Detect which cell encompasses the target text, then output its (x, y) center coordinate. 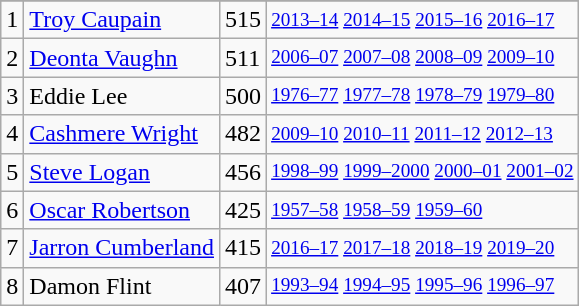
3 (12, 96)
2006–07 2007–08 2008–09 2009–10 (423, 58)
5 (12, 172)
4 (12, 134)
2016–17 2017–18 2018–19 2019–20 (423, 248)
Jarron Cumberland (122, 248)
2013–14 2014–15 2015–16 2016–17 (423, 20)
Damon Flint (122, 286)
1957–58 1958–59 1959–60 (423, 210)
Troy Caupain (122, 20)
511 (242, 58)
500 (242, 96)
7 (12, 248)
Steve Logan (122, 172)
Cashmere Wright (122, 134)
407 (242, 286)
Deonta Vaughn (122, 58)
2009–10 2010–11 2011–12 2012–13 (423, 134)
6 (12, 210)
425 (242, 210)
482 (242, 134)
1976–77 1977–78 1978–79 1979–80 (423, 96)
1998–99 1999–2000 2000–01 2001–02 (423, 172)
2 (12, 58)
515 (242, 20)
Oscar Robertson (122, 210)
8 (12, 286)
456 (242, 172)
1 (12, 20)
1993–94 1994–95 1995–96 1996–97 (423, 286)
Eddie Lee (122, 96)
415 (242, 248)
